Capture the cell that displays the provided text and extract its (X, Y) central coordinate. 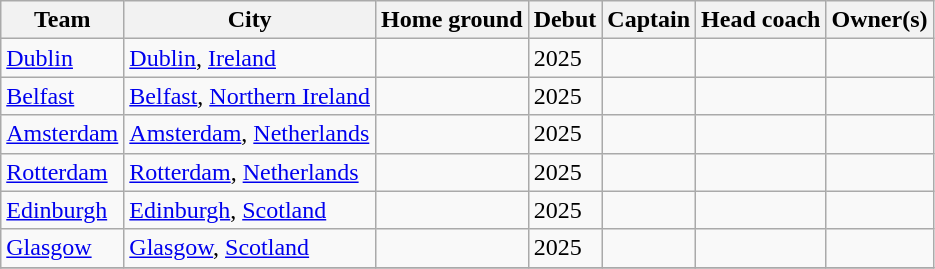
Rotterdam, Netherlands (250, 172)
Debut (565, 20)
Belfast (62, 96)
Team (62, 20)
Dublin (62, 58)
Edinburgh, Scotland (250, 210)
Glasgow (62, 248)
Amsterdam, Netherlands (250, 134)
Head coach (761, 20)
Dublin, Ireland (250, 58)
Glasgow, Scotland (250, 248)
Captain (649, 20)
Amsterdam (62, 134)
City (250, 20)
Owner(s) (880, 20)
Edinburgh (62, 210)
Rotterdam (62, 172)
Belfast, Northern Ireland (250, 96)
Home ground (452, 20)
